Find where the given text appears and provide that cell's center as [x, y] coordinate. 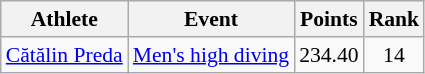
14 [394, 55]
Rank [394, 19]
Points [328, 19]
Event [211, 19]
234.40 [328, 55]
Athlete [64, 19]
Cătălin Preda [64, 55]
Men's high diving [211, 55]
